Identify which cell holds the provided text, then report its [x, y] central coordinate. 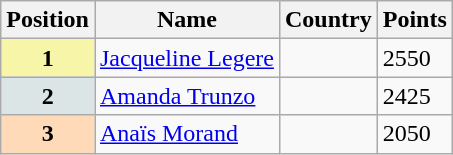
2550 [414, 58]
2050 [414, 134]
Anaïs Morand [186, 134]
Points [414, 20]
Position [48, 20]
Amanda Trunzo [186, 96]
3 [48, 134]
Name [186, 20]
2 [48, 96]
2425 [414, 96]
Country [328, 20]
Jacqueline Legere [186, 58]
1 [48, 58]
